Find where the given text appears and provide that cell's center as (X, Y) coordinate. 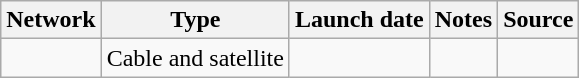
Launch date (359, 20)
Cable and satellite (195, 58)
Source (538, 20)
Notes (463, 20)
Network (51, 20)
Type (195, 20)
